Determine the [x, y] coordinate at the center of the cell enclosing the given text.  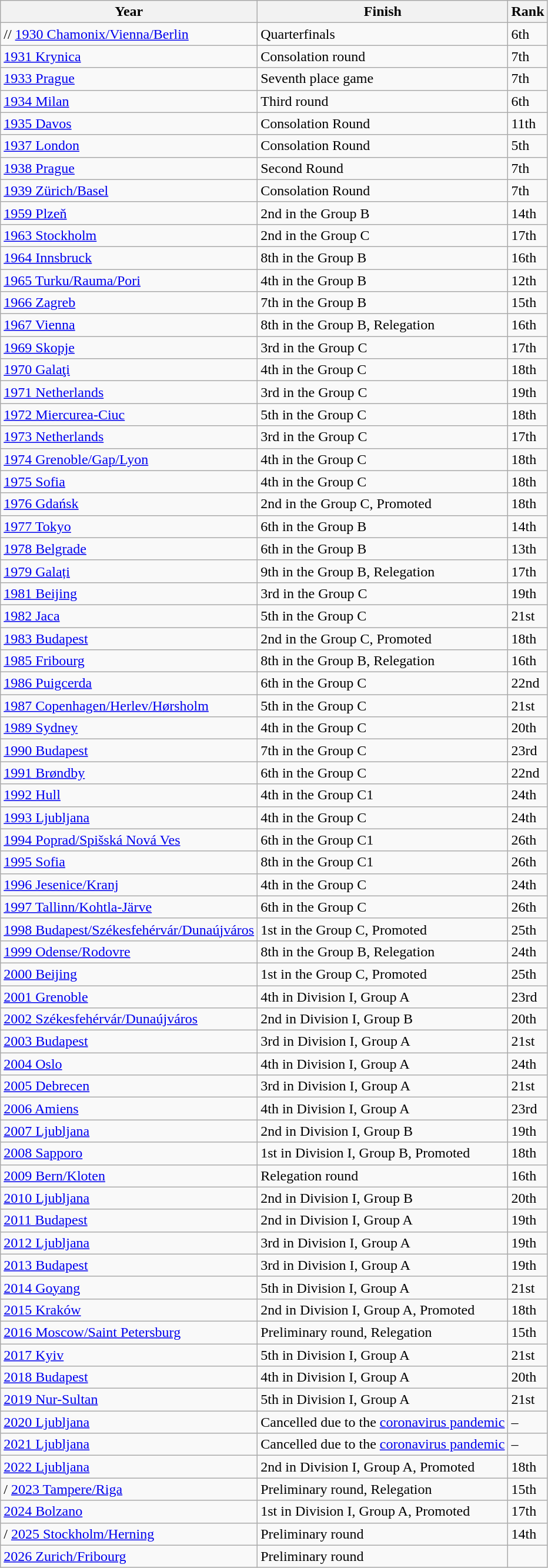
/ 2023 Tampere/Riga [129, 1489]
// 1930 Chamonix/Vienna/Berlin [129, 34]
8th in the Group C1 [383, 862]
1993 Ljubljana [129, 818]
7th in the Group C [383, 750]
1974 Grenoble/Gap/Lyon [129, 459]
Rank [528, 12]
2003 Budapest [129, 1042]
2024 Bolzano [129, 1512]
2015 Kraków [129, 1310]
2002 Székesfehérvár/Dunaújváros [129, 1019]
4th in the Group B [383, 281]
1983 Budapest [129, 638]
1964 Innsbruck [129, 258]
1931 Krynica [129, 56]
1996 Jesenice/Kranj [129, 885]
9th in the Group B, Relegation [383, 571]
Second Round [383, 168]
1979 Galați [129, 571]
2018 Budapest [129, 1377]
2005 Debrecen [129, 1086]
1990 Budapest [129, 750]
1973 Netherlands [129, 437]
5th [528, 146]
Quarterfinals [383, 34]
1963 Stockholm [129, 235]
1966 Zagreb [129, 303]
1939 Zürich/Basel [129, 191]
2006 Amiens [129, 1109]
1937 London [129, 146]
1985 Fribourg [129, 661]
8th in the Group B [383, 258]
1972 Miercurea-Ciuc [129, 415]
1959 Plzeň [129, 213]
2019 Nur-Sultan [129, 1400]
1995 Sofia [129, 862]
11th [528, 124]
1933 Prague [129, 79]
13th [528, 549]
4th in the Group C1 [383, 795]
2014 Goyang [129, 1287]
7th in the Group B [383, 303]
2022 Ljubljana [129, 1467]
1977 Tokyo [129, 526]
2011 Budapest [129, 1220]
1991 Brøndby [129, 773]
1999 Odense/Rodovre [129, 952]
Relegation round [383, 1176]
1989 Sydney [129, 728]
2nd in the Group B [383, 213]
1975 Sofia [129, 482]
2012 Ljubljana [129, 1243]
2020 Ljubljana [129, 1422]
2016 Moscow/Saint Petersburg [129, 1332]
1938 Prague [129, 168]
2nd in Division I, Group A [383, 1220]
/ 2025 Stockholm/Herning [129, 1534]
2009 Bern/Kloten [129, 1176]
2010 Ljubljana [129, 1198]
6th in the Group C1 [383, 840]
1934 Milan [129, 101]
1992 Hull [129, 795]
1987 Copenhagen/Herlev/Hørsholm [129, 706]
Seventh place game [383, 79]
1997 Tallinn/Kohtla-Järve [129, 907]
1969 Skopje [129, 348]
2021 Ljubljana [129, 1444]
1st in Division I, Group A, Promoted [383, 1512]
12th [528, 281]
2000 Beijing [129, 974]
1965 Turku/Rauma/Pori [129, 281]
1998 Budapest/Székesfehérvár/Dunaújváros [129, 929]
Consolation round [383, 56]
1935 Davos [129, 124]
2013 Budapest [129, 1265]
1986 Puigcerda [129, 683]
2004 Oslo [129, 1064]
2007 Ljubljana [129, 1131]
1982 Jaca [129, 616]
2008 Sapporo [129, 1153]
1994 Poprad/Spišská Nová Ves [129, 840]
1971 Netherlands [129, 392]
2026 Zurich/Fribourg [129, 1556]
1976 Gdańsk [129, 504]
Finish [383, 12]
1981 Beijing [129, 593]
1970 Galaţi [129, 370]
1967 Vienna [129, 325]
1st in Division I, Group B, Promoted [383, 1153]
2nd in the Group C [383, 235]
1978 Belgrade [129, 549]
2001 Grenoble [129, 997]
2017 Kyiv [129, 1355]
Year [129, 12]
Third round [383, 101]
